Identify which cell holds the provided text, then report its [x, y] central coordinate. 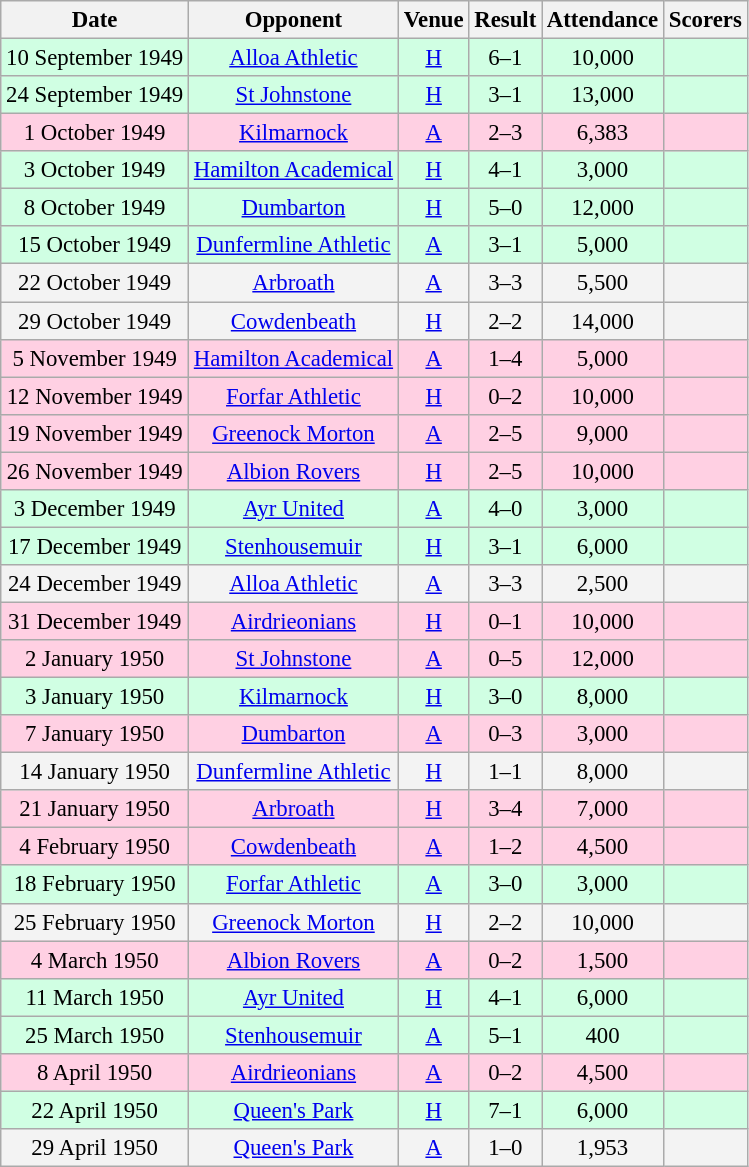
Date [95, 20]
1,500 [603, 960]
29 April 1950 [95, 1148]
3–4 [506, 809]
22 April 1950 [95, 1110]
5–1 [506, 1035]
8 October 1949 [95, 208]
25 February 1950 [95, 922]
Attendance [603, 20]
400 [603, 1035]
0–1 [506, 621]
1–1 [506, 772]
18 February 1950 [95, 885]
1–2 [506, 847]
2 January 1950 [95, 659]
3 December 1949 [95, 509]
21 January 1950 [95, 809]
29 October 1949 [95, 321]
1,953 [603, 1148]
24 September 1949 [95, 95]
24 December 1949 [95, 584]
0–3 [506, 734]
5–0 [506, 208]
25 March 1950 [95, 1035]
8 April 1950 [95, 1073]
19 November 1949 [95, 433]
13,000 [603, 95]
22 October 1949 [95, 283]
11 March 1950 [95, 997]
15 October 1949 [95, 245]
3 January 1950 [95, 697]
5 November 1949 [95, 358]
14,000 [603, 321]
4 March 1950 [95, 960]
2,500 [603, 584]
17 December 1949 [95, 546]
6,383 [603, 133]
14 January 1950 [95, 772]
4–0 [506, 509]
6–1 [506, 58]
31 December 1949 [95, 621]
Scorers [705, 20]
2–3 [506, 133]
7 January 1950 [95, 734]
Opponent [294, 20]
5,500 [603, 283]
1–0 [506, 1148]
3 October 1949 [95, 170]
Result [506, 20]
9,000 [603, 433]
1–4 [506, 358]
10 September 1949 [95, 58]
26 November 1949 [95, 471]
Venue [434, 20]
1 October 1949 [95, 133]
12 November 1949 [95, 396]
0–5 [506, 659]
7,000 [603, 809]
4 February 1950 [95, 847]
7–1 [506, 1110]
